Identify which cell holds the provided text, then report its (x, y) central coordinate. 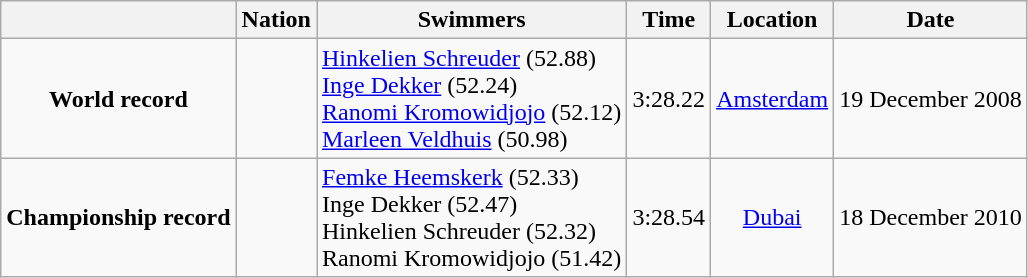
3:28.54 (669, 218)
Location (772, 20)
Amsterdam (772, 98)
Nation (276, 20)
Championship record (118, 218)
3:28.22 (669, 98)
Hinkelien Schreuder (52.88)Inge Dekker (52.24)Ranomi Kromowidjojo (52.12)Marleen Veldhuis (50.98) (471, 98)
Date (931, 20)
Time (669, 20)
19 December 2008 (931, 98)
Dubai (772, 218)
18 December 2010 (931, 218)
Femke Heemskerk (52.33)Inge Dekker (52.47)Hinkelien Schreuder (52.32)Ranomi Kromowidjojo (51.42) (471, 218)
Swimmers (471, 20)
World record (118, 98)
